Locate the cell with the specified text and output its (X, Y) center coordinate. 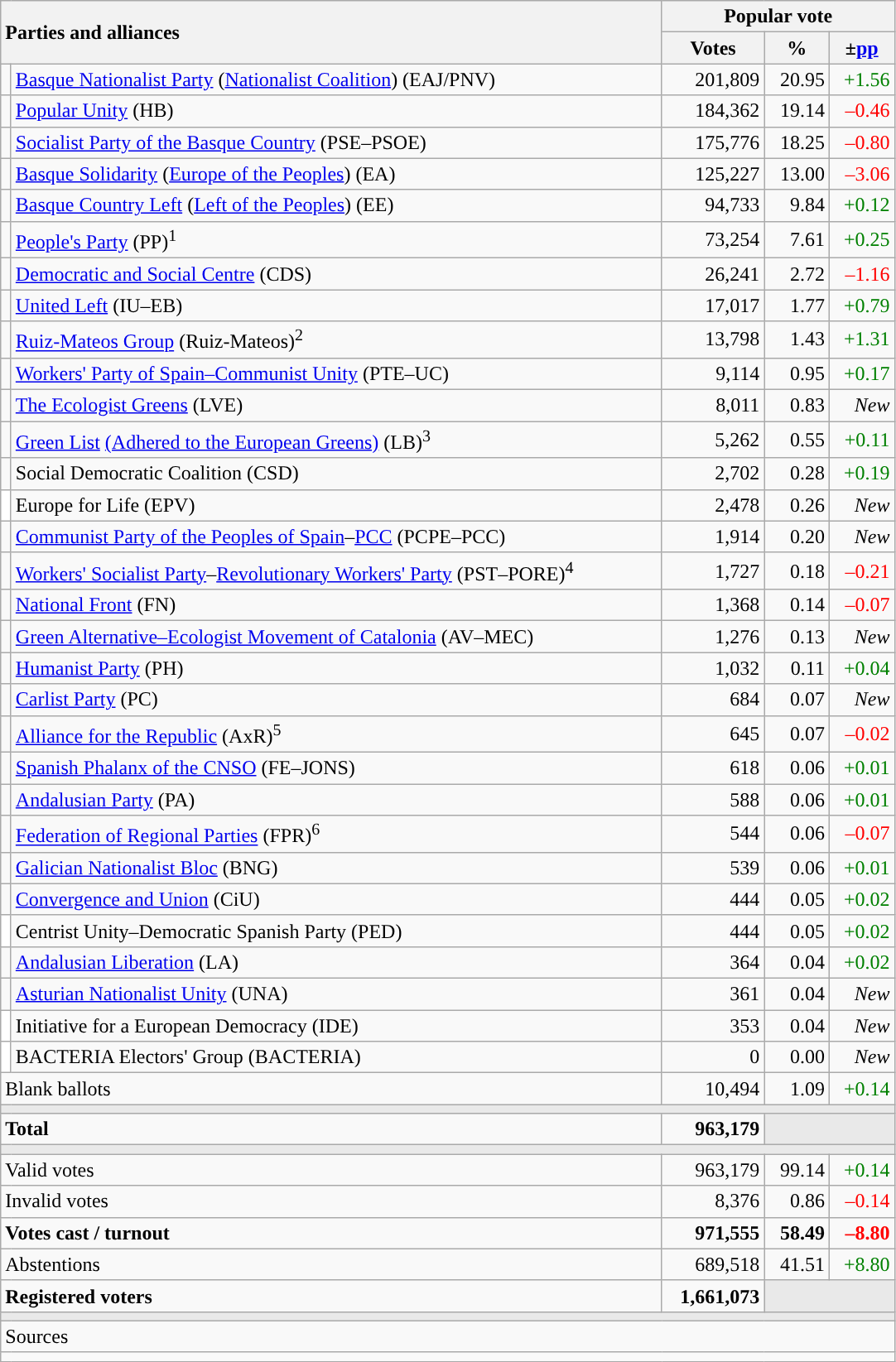
+1.56 (861, 79)
Spanish Phalanx of the CNSO (FE–JONS) (336, 768)
175,776 (713, 142)
Votes cast / turnout (331, 1233)
Registered voters (331, 1296)
1,276 (713, 637)
Votes (713, 48)
0.28 (797, 474)
Workers' Socialist Party–Revolutionary Workers' Party (PST–PORE)4 (336, 571)
BACTERIA Electors' Group (BACTERIA) (336, 1057)
–0.02 (861, 734)
2,478 (713, 505)
Basque Solidarity (Europe of the Peoples) (EA) (336, 174)
+0.12 (861, 205)
364 (713, 963)
618 (713, 768)
Carlist Party (PC) (336, 700)
201,809 (713, 79)
0.86 (797, 1201)
Centrist Unity–Democratic Spanish Party (PED) (336, 931)
1,368 (713, 605)
Basque Nationalist Party (Nationalist Coalition) (EAJ/PNV) (336, 79)
7.61 (797, 240)
539 (713, 868)
26,241 (713, 274)
+0.11 (861, 440)
0.13 (797, 637)
9,114 (713, 373)
0.83 (797, 405)
Alliance for the Republic (AxR)5 (336, 734)
0.14 (797, 605)
41.51 (797, 1264)
Valid votes (331, 1170)
353 (713, 1026)
+0.17 (861, 373)
1,727 (713, 571)
+0.79 (861, 306)
–3.06 (861, 174)
125,227 (713, 174)
Basque Country Left (Left of the Peoples) (EE) (336, 205)
Social Democratic Coalition (CSD) (336, 474)
+8.80 (861, 1264)
544 (713, 835)
1.43 (797, 339)
–0.21 (861, 571)
Abstentions (331, 1264)
Popular Unity (HB) (336, 111)
645 (713, 734)
588 (713, 800)
0.95 (797, 373)
Andalusian Liberation (LA) (336, 963)
13.00 (797, 174)
18.25 (797, 142)
+1.31 (861, 339)
0.20 (797, 537)
–0.80 (861, 142)
73,254 (713, 240)
+0.25 (861, 240)
1,661,073 (713, 1296)
1.09 (797, 1089)
Humanist Party (PH) (336, 668)
–0.14 (861, 1201)
58.49 (797, 1233)
184,362 (713, 111)
United Left (IU–EB) (336, 306)
Sources (447, 1336)
0.26 (797, 505)
Federation of Regional Parties (FPR)6 (336, 835)
–0.46 (861, 111)
2,702 (713, 474)
Total (331, 1129)
Communist Party of the Peoples of Spain–PCC (PCPE–PCC) (336, 537)
971,555 (713, 1233)
Blank ballots (331, 1089)
Democratic and Social Centre (CDS) (336, 274)
9.84 (797, 205)
5,262 (713, 440)
10,494 (713, 1089)
684 (713, 700)
Invalid votes (331, 1201)
689,518 (713, 1264)
1.77 (797, 306)
People's Party (PP)1 (336, 240)
8,011 (713, 405)
0.11 (797, 668)
361 (713, 994)
2.72 (797, 274)
1,914 (713, 537)
Andalusian Party (PA) (336, 800)
19.14 (797, 111)
99.14 (797, 1170)
94,733 (713, 205)
Europe for Life (EPV) (336, 505)
Parties and alliances (331, 32)
Galician Nationalist Bloc (BNG) (336, 868)
Asturian Nationalist Unity (UNA) (336, 994)
National Front (FN) (336, 605)
–8.80 (861, 1233)
0.18 (797, 571)
Green Alternative–Ecologist Movement of Catalonia (AV–MEC) (336, 637)
Ruiz-Mateos Group (Ruiz-Mateos)2 (336, 339)
13,798 (713, 339)
+0.19 (861, 474)
Green List (Adhered to the European Greens) (LB)3 (336, 440)
1,032 (713, 668)
The Ecologist Greens (LVE) (336, 405)
Popular vote (778, 17)
Initiative for a European Democracy (IDE) (336, 1026)
17,017 (713, 306)
20.95 (797, 79)
+0.04 (861, 668)
±pp (861, 48)
–1.16 (861, 274)
0.55 (797, 440)
Socialist Party of the Basque Country (PSE–PSOE) (336, 142)
0.00 (797, 1057)
0 (713, 1057)
8,376 (713, 1201)
Convergence and Union (CiU) (336, 899)
% (797, 48)
Workers' Party of Spain–Communist Unity (PTE–UC) (336, 373)
